Determine the (X, Y) coordinate at the center of the cell enclosing the given text.  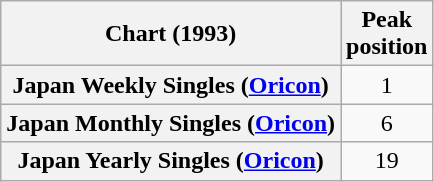
6 (387, 123)
19 (387, 161)
Japan Yearly Singles (Oricon) (171, 161)
Chart (1993) (171, 34)
Peakposition (387, 34)
Japan Weekly Singles (Oricon) (171, 85)
1 (387, 85)
Japan Monthly Singles (Oricon) (171, 123)
